Return the [X, Y] coordinate for the center point of the cell that contains the specified text.  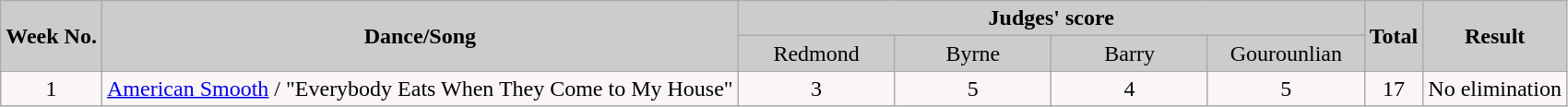
17 [1394, 89]
Gourounlian [1286, 53]
4 [1130, 89]
Barry [1130, 53]
American Smooth / "Everybody Eats When They Come to My House" [420, 89]
1 [52, 89]
3 [816, 89]
Week No. [52, 36]
No elimination [1495, 89]
Total [1394, 36]
Byrne [973, 53]
Result [1495, 36]
Dance/Song [420, 36]
Redmond [816, 53]
Judges' score [1051, 18]
